Extract the [X, Y] coordinate from the center of the cell holding the provided text.  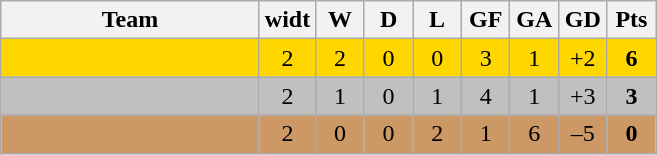
GD [584, 20]
W [340, 20]
GF [486, 20]
widt [287, 20]
GA [534, 20]
+3 [584, 96]
Team [130, 20]
D [388, 20]
Pts [632, 20]
L [438, 20]
+2 [584, 58]
4 [486, 96]
–5 [584, 134]
